Capture the cell that displays the provided text and extract its [X, Y] central coordinate. 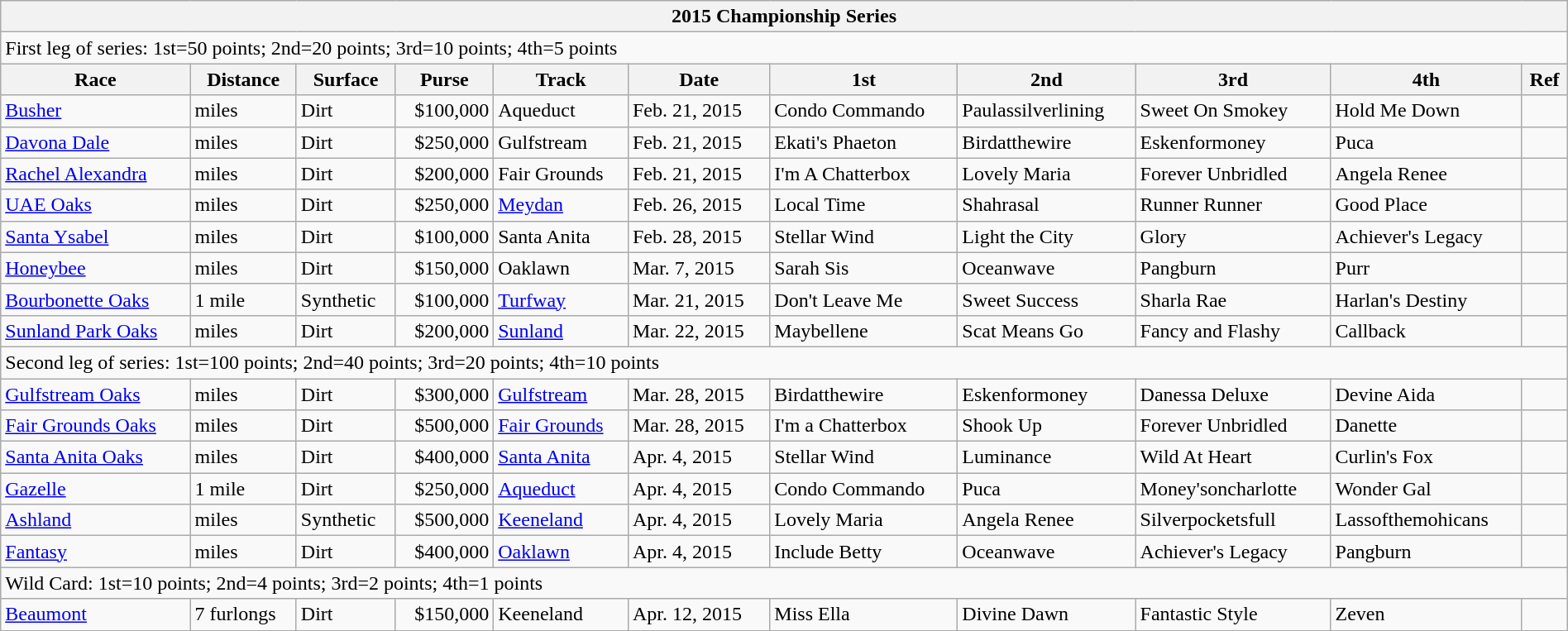
Glory [1233, 237]
Feb. 28, 2015 [698, 237]
Race [96, 79]
Miss Ella [863, 614]
Don't Leave Me [863, 299]
I'm A Chatterbox [863, 174]
Lassofthemohicans [1426, 520]
Shahrasal [1047, 205]
$300,000 [445, 394]
Distance [243, 79]
Paulassilverlining [1047, 111]
Rachel Alexandra [96, 174]
Honeybee [96, 268]
1st [863, 79]
Devine Aida [1426, 394]
Davona Dale [96, 142]
Runner Runner [1233, 205]
Danette [1426, 426]
Local Time [863, 205]
Surface [346, 79]
Sharla Rae [1233, 299]
Busher [96, 111]
Apr. 12, 2015 [698, 614]
7 furlongs [243, 614]
Wonder Gal [1426, 489]
Ekati's Phaeton [863, 142]
2nd [1047, 79]
Fancy and Flashy [1233, 331]
Harlan's Destiny [1426, 299]
Date [698, 79]
Silverpocketsfull [1233, 520]
I'm a Chatterbox [863, 426]
Meydan [561, 205]
Second leg of series: 1st=100 points; 2nd=40 points; 3rd=20 points; 4th=10 points [784, 362]
Include Betty [863, 552]
Santa Anita Oaks [96, 457]
Mar. 7, 2015 [698, 268]
Shook Up [1047, 426]
2015 Championship Series [784, 17]
Beaumont [96, 614]
Curlin's Fox [1426, 457]
Feb. 26, 2015 [698, 205]
Luminance [1047, 457]
Zeven [1426, 614]
Santa Ysabel [96, 237]
Divine Dawn [1047, 614]
Purr [1426, 268]
Mar. 21, 2015 [698, 299]
UAE Oaks [96, 205]
Ref [1545, 79]
Bourbonette Oaks [96, 299]
Light the City [1047, 237]
Callback [1426, 331]
Turfway [561, 299]
Sweet On Smokey [1233, 111]
Fantasy [96, 552]
Money'soncharlotte [1233, 489]
Sarah Sis [863, 268]
Ashland [96, 520]
First leg of series: 1st=50 points; 2nd=20 points; 3rd=10 points; 4th=5 points [784, 48]
Good Place [1426, 205]
Gazelle [96, 489]
Hold Me Down [1426, 111]
Mar. 22, 2015 [698, 331]
Danessa Deluxe [1233, 394]
Sweet Success [1047, 299]
4th [1426, 79]
Purse [445, 79]
Track [561, 79]
Fair Grounds Oaks [96, 426]
Sunland [561, 331]
Gulfstream Oaks [96, 394]
Scat Means Go [1047, 331]
3rd [1233, 79]
Maybellene [863, 331]
Wild At Heart [1233, 457]
Wild Card: 1st=10 points; 2nd=4 points; 3rd=2 points; 4th=1 points [784, 583]
Fantastic Style [1233, 614]
Sunland Park Oaks [96, 331]
